From the cell containing the given text, extract its center point as (x, y) coordinate. 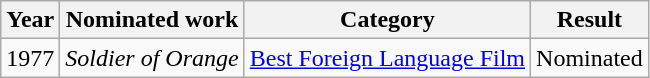
Nominated work (152, 20)
Nominated (590, 58)
Year (30, 20)
1977 (30, 58)
Soldier of Orange (152, 58)
Best Foreign Language Film (387, 58)
Category (387, 20)
Result (590, 20)
